Determine the [x, y] coordinate at the center of the cell enclosing the given text.  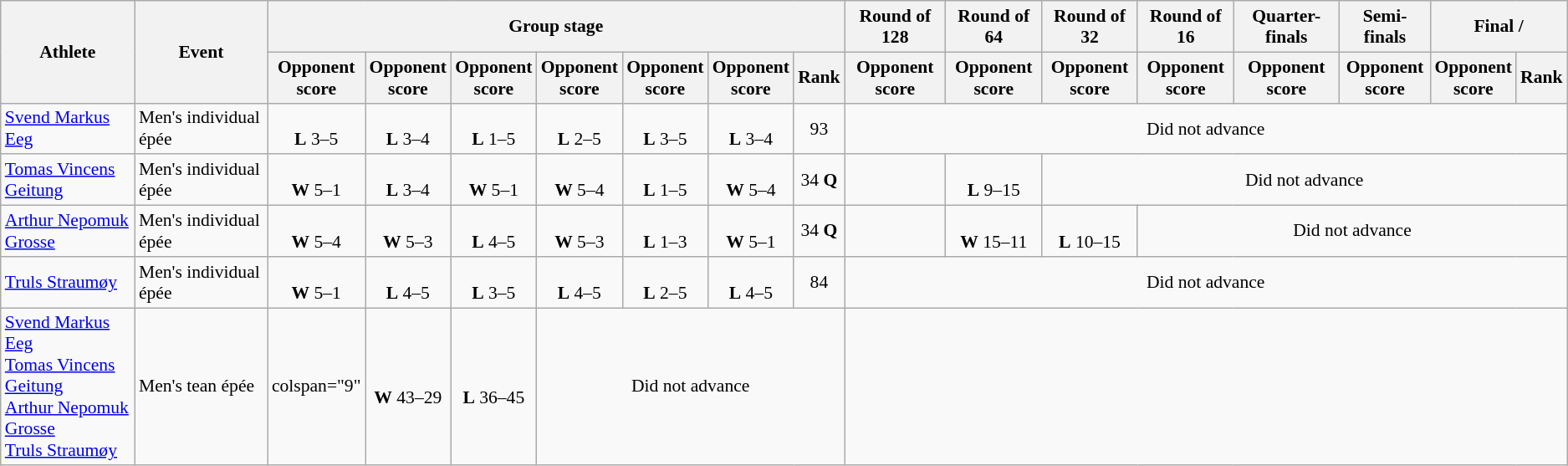
W 43–29 [408, 387]
Arthur Nepomuk Grosse [68, 231]
L 36–45 [493, 387]
Athlete [68, 52]
Men's tean épée [201, 387]
L 10–15 [1090, 231]
Quarter-finals [1286, 27]
L 9–15 [993, 181]
Group stage [556, 27]
Round of 16 [1186, 27]
Round of 64 [993, 27]
Truls Straumøy [68, 283]
Event [201, 52]
Round of 128 [895, 27]
93 [820, 129]
Tomas Vincens Geitung [68, 181]
W 15–11 [993, 231]
Svend Markus Eeg [68, 129]
colspan="9" [316, 387]
84 [820, 283]
Final / [1499, 27]
Semi-finals [1385, 27]
Svend Markus EegTomas Vincens GeitungArthur Nepomuk GrosseTruls Straumøy [68, 387]
Round of 32 [1090, 27]
L 1–3 [666, 231]
